For the text-containing cell, return its midpoint in [x, y] coordinate format. 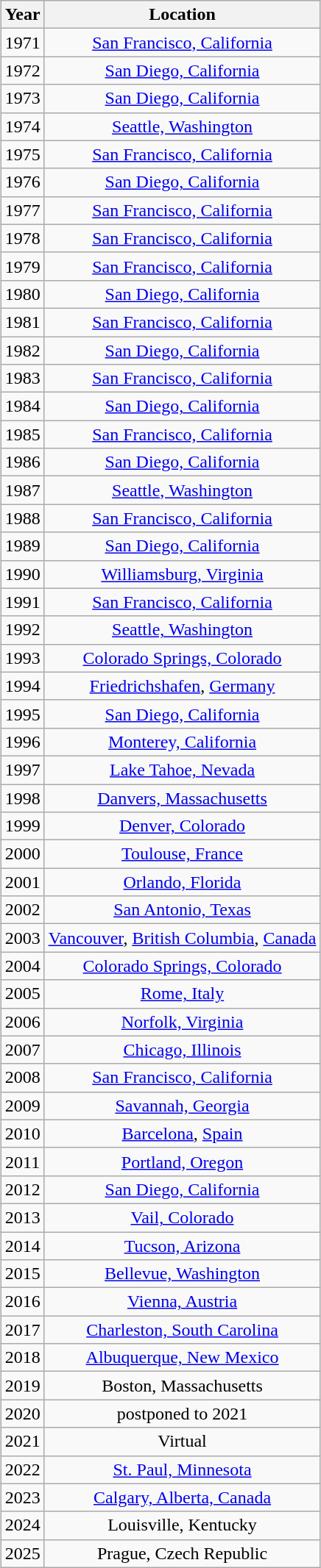
Bellevue, Washington [183, 1274]
1988 [22, 518]
1977 [22, 210]
2019 [22, 1386]
1982 [22, 351]
1973 [22, 99]
Danvers, Massachusetts [183, 798]
Vienna, Austria [183, 1302]
Toulouse, France [183, 854]
Portland, Oregon [183, 1161]
Location [183, 15]
2001 [22, 882]
Year [22, 15]
postponed to 2021 [183, 1414]
1992 [22, 630]
Prague, Czech Republic [183, 1553]
1991 [22, 602]
1980 [22, 294]
1993 [22, 658]
1987 [22, 490]
2025 [22, 1553]
2002 [22, 910]
2006 [22, 1022]
1997 [22, 770]
1985 [22, 434]
1986 [22, 462]
Orlando, Florida [183, 882]
San Antonio, Texas [183, 910]
2018 [22, 1358]
1999 [22, 826]
1975 [22, 154]
Rome, Italy [183, 994]
2024 [22, 1525]
2013 [22, 1217]
Monterey, California [183, 742]
2010 [22, 1134]
Vail, Colorado [183, 1217]
1974 [22, 126]
2021 [22, 1442]
2017 [22, 1330]
2020 [22, 1414]
1995 [22, 714]
1990 [22, 574]
1996 [22, 742]
1981 [22, 322]
2004 [22, 966]
1972 [22, 71]
1989 [22, 546]
2022 [22, 1469]
1971 [22, 43]
2012 [22, 1189]
2003 [22, 938]
Calgary, Alberta, Canada [183, 1497]
Chicago, Illinois [183, 1050]
2016 [22, 1302]
Savannah, Georgia [183, 1106]
St. Paul, Minnesota [183, 1469]
2007 [22, 1050]
2008 [22, 1078]
Friedrichshafen, Germany [183, 686]
2014 [22, 1246]
2015 [22, 1274]
Louisville, Kentucky [183, 1525]
2011 [22, 1161]
Denver, Colorado [183, 826]
Barcelona, Spain [183, 1134]
2023 [22, 1497]
1976 [22, 182]
Williamsburg, Virginia [183, 574]
1978 [22, 238]
Tucson, Arizona [183, 1246]
2009 [22, 1106]
Virtual [183, 1442]
Boston, Massachusetts [183, 1386]
2000 [22, 854]
1984 [22, 407]
Norfolk, Virginia [183, 1022]
Lake Tahoe, Nevada [183, 770]
1979 [22, 266]
1998 [22, 798]
1983 [22, 379]
Vancouver, British Columbia, Canada [183, 938]
Albuquerque, New Mexico [183, 1358]
Charleston, South Carolina [183, 1330]
2005 [22, 994]
1994 [22, 686]
